Determine the [x, y] coordinate at the center of the cell enclosing the given text.  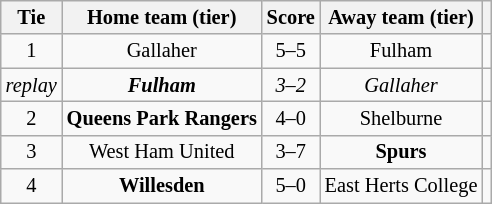
Score [291, 17]
Shelburne [402, 118]
replay [32, 85]
Queens Park Rangers [162, 118]
3–2 [291, 85]
1 [32, 51]
Home team (tier) [162, 17]
4 [32, 186]
Tie [32, 17]
3 [32, 152]
5–5 [291, 51]
Spurs [402, 152]
3–7 [291, 152]
Away team (tier) [402, 17]
4–0 [291, 118]
2 [32, 118]
West Ham United [162, 152]
5–0 [291, 186]
East Herts College [402, 186]
Willesden [162, 186]
